Capture the cell that displays the provided text and extract its (x, y) central coordinate. 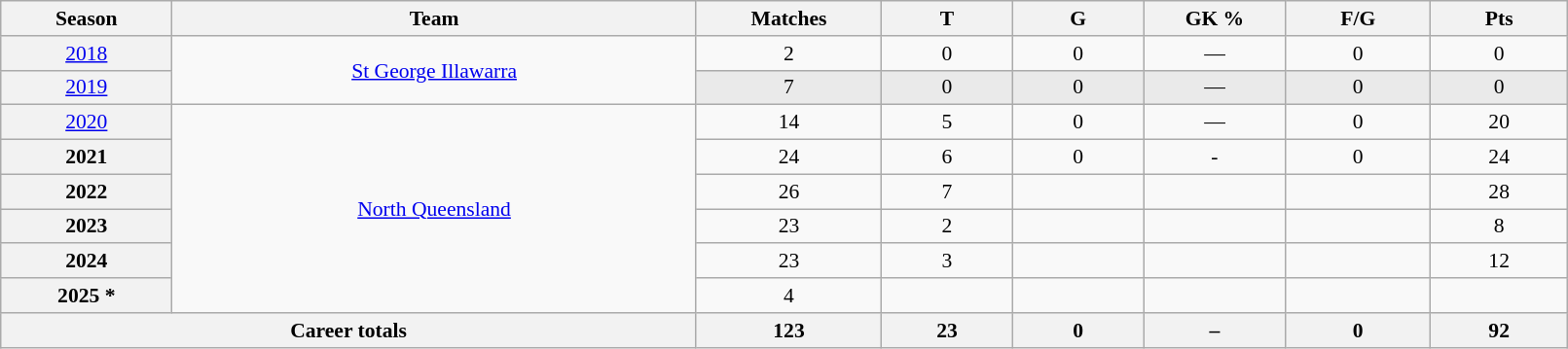
Season (87, 18)
3 (948, 262)
GK % (1215, 18)
- (1215, 157)
92 (1499, 331)
North Queensland (434, 209)
14 (788, 122)
2018 (87, 53)
12 (1499, 262)
St George Illawarra (434, 70)
6 (948, 157)
T (948, 18)
5 (948, 122)
123 (788, 331)
F/G (1358, 18)
Pts (1499, 18)
Team (434, 18)
2023 (87, 227)
8 (1499, 227)
– (1215, 331)
4 (788, 296)
2022 (87, 192)
20 (1499, 122)
G (1078, 18)
2020 (87, 122)
Career totals (348, 331)
2025 * (87, 296)
2024 (87, 262)
2019 (87, 87)
Matches (788, 18)
2021 (87, 157)
28 (1499, 192)
26 (788, 192)
